Return [X, Y] of the center of cell containing provided text 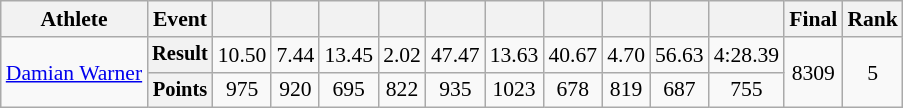
Rank [872, 19]
822 [402, 90]
5 [872, 72]
Event [180, 19]
40.67 [572, 55]
Result [180, 55]
975 [242, 90]
8309 [813, 72]
4:28.39 [746, 55]
56.63 [680, 55]
935 [456, 90]
13.45 [348, 55]
Final [813, 19]
Points [180, 90]
10.50 [242, 55]
Damian Warner [74, 72]
13.63 [514, 55]
920 [295, 90]
755 [746, 90]
678 [572, 90]
4.70 [626, 55]
7.44 [295, 55]
695 [348, 90]
1023 [514, 90]
2.02 [402, 55]
47.47 [456, 55]
687 [680, 90]
Athlete [74, 19]
819 [626, 90]
